Output the (x, y) coordinate of the center of the cell containing the given text.  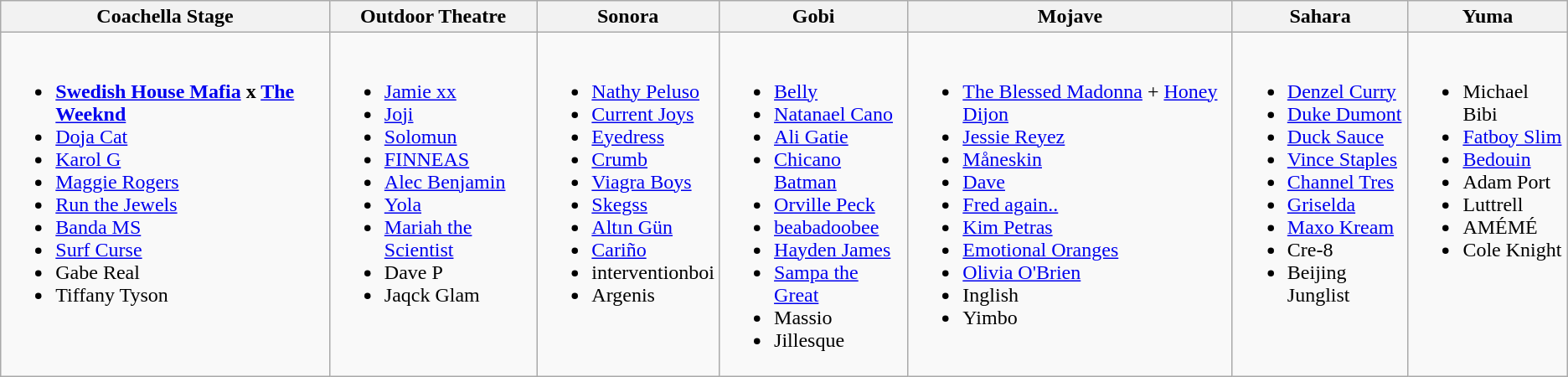
Nathy PelusoCurrent Joys EyedressCrumbViagra BoysSkegssAltın GünCariñointerventionboi Argenis (628, 204)
Jamie xxJojiSolomunFINNEASAlec BenjaminYolaMariah the ScientistDave P Jaqck Glam (433, 204)
Sahara (1320, 17)
Outdoor Theatre (433, 17)
Gobi (814, 17)
Denzel CurryDuke DumontDuck SauceVince StaplesChannel TresGriseldaMaxo KreamCre-8 Beijing Junglist (1320, 204)
Michael BibiFatboy SlimBedouinAdam PortLuttrellAMÉMÉCole Knight (1488, 204)
Sonora (628, 17)
Coachella Stage (166, 17)
BellyNatanael CanoAli GatieChicano BatmanOrville Peckbeabadoobee Hayden JamesSampa the GreatMassio Jillesque (814, 204)
Yuma (1488, 17)
Swedish House Mafia x The WeekndDoja CatKarol GMaggie RogersRun the Jewels Banda MSSurf Curse Gabe Real Tiffany Tyson (166, 204)
The Blessed Madonna + Honey DijonJessie ReyezMåneskinDaveFred again..Kim PetrasEmotional OrangesOlivia O'BrienInglish Yimbo (1070, 204)
Mojave (1070, 17)
